Provide the (X, Y) coordinate of the cell's center where the given text is located.  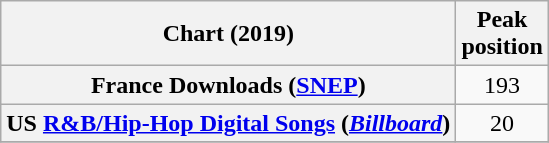
Chart (2019) (228, 34)
193 (502, 85)
US R&B/Hip-Hop Digital Songs (Billboard) (228, 123)
20 (502, 123)
Peakposition (502, 34)
France Downloads (SNEP) (228, 85)
